From the cell containing the given text, extract its center point as (x, y) coordinate. 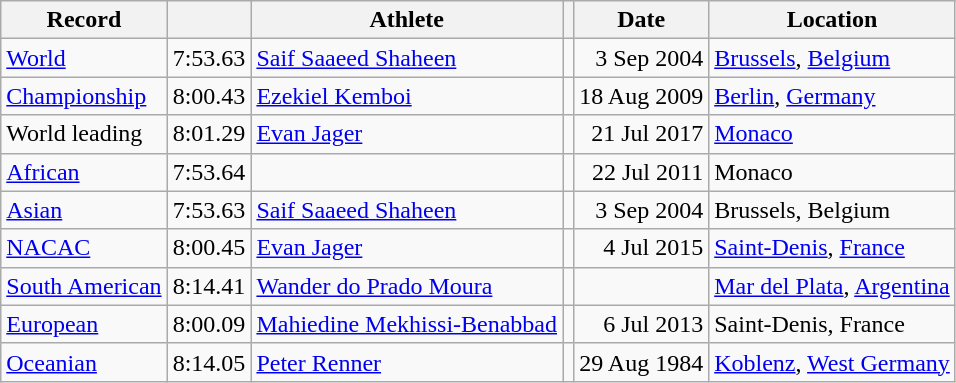
World leading (84, 134)
Asian (84, 210)
8:14.05 (209, 362)
Peter Renner (407, 362)
Mar del Plata, Argentina (832, 286)
Location (832, 20)
21 Jul 2017 (642, 134)
7:53.64 (209, 172)
Ezekiel Kemboi (407, 96)
8:00.45 (209, 248)
6 Jul 2013 (642, 324)
Oceanian (84, 362)
8:00.09 (209, 324)
18 Aug 2009 (642, 96)
Athlete (407, 20)
Koblenz, West Germany (832, 362)
Championship (84, 96)
Record (84, 20)
Mahiedine Mekhissi-Benabbad (407, 324)
8:14.41 (209, 286)
Date (642, 20)
4 Jul 2015 (642, 248)
NACAC (84, 248)
Berlin, Germany (832, 96)
29 Aug 1984 (642, 362)
22 Jul 2011 (642, 172)
African (84, 172)
8:00.43 (209, 96)
Wander do Prado Moura (407, 286)
European (84, 324)
South American (84, 286)
World (84, 58)
8:01.29 (209, 134)
